From the cell containing the given text, extract its center point as (x, y) coordinate. 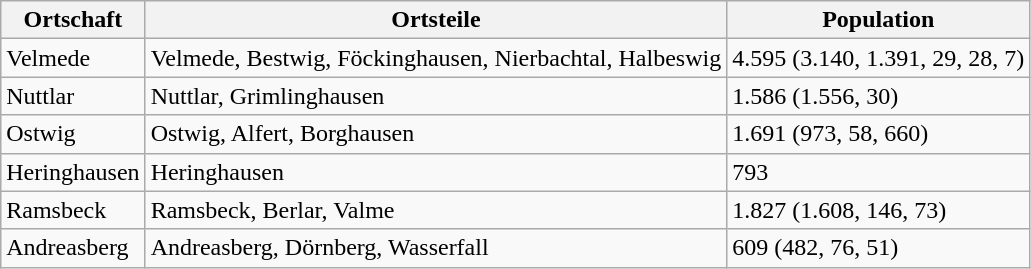
Ramsbeck (73, 210)
4.595 (3.140, 1.391, 29, 28, 7) (878, 58)
1.827 (1.608, 146, 73) (878, 210)
Ortschaft (73, 20)
Nuttlar, Grimlinghausen (436, 96)
Ortsteile (436, 20)
Andreasberg (73, 248)
1.586 (1.556, 30) (878, 96)
1.691 (973, 58, 660) (878, 134)
Population (878, 20)
Velmede, Bestwig, Föckinghausen, Nierbachtal, Halbeswig (436, 58)
793 (878, 172)
Ostwig, Alfert, Borghausen (436, 134)
Andreasberg, Dörnberg, Wasserfall (436, 248)
609 (482, 76, 51) (878, 248)
Ostwig (73, 134)
Velmede (73, 58)
Nuttlar (73, 96)
Ramsbeck, Berlar, Valme (436, 210)
